Scan for the cell matching the given text and deliver its (x, y) coordinate at center. 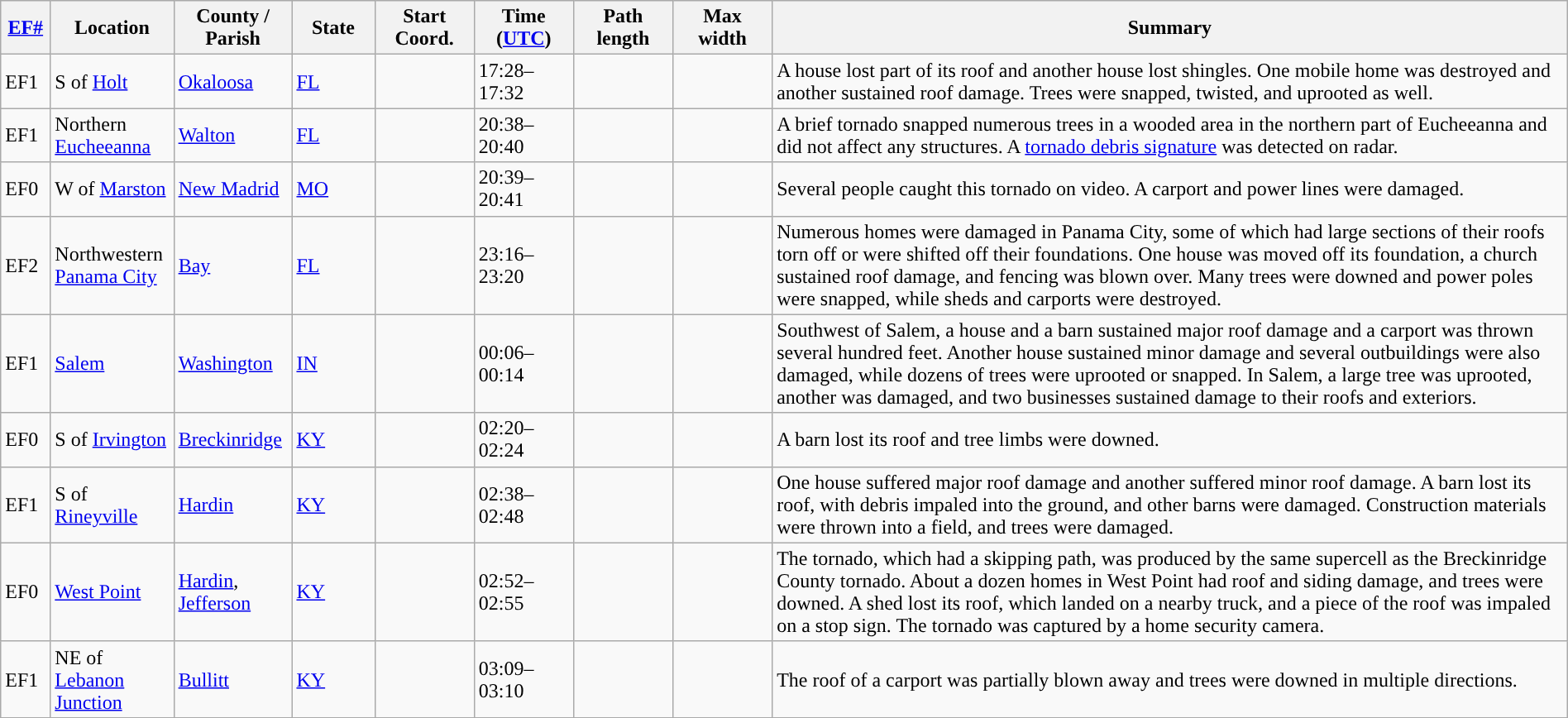
Path length (623, 28)
EF# (26, 28)
Summary (1170, 28)
Washington (233, 364)
S of Rineyville (112, 505)
Northern Eucheeanna (112, 136)
Bay (233, 265)
Hardin (233, 505)
County / Parish (233, 28)
New Madrid (233, 189)
Hardin, Jefferson (233, 592)
17:28–17:32 (523, 81)
23:16–23:20 (523, 265)
MO (333, 189)
IN (333, 364)
State (333, 28)
West Point (112, 592)
S of Holt (112, 81)
20:38–20:40 (523, 136)
02:20–02:24 (523, 440)
02:38–02:48 (523, 505)
Northwestern Panama City (112, 265)
Time (UTC) (523, 28)
Max width (722, 28)
W of Marston (112, 189)
A barn lost its roof and tree limbs were downed. (1170, 440)
Walton (233, 136)
Breckinridge (233, 440)
S of Irvington (112, 440)
The roof of a carport was partially blown away and trees were downed in multiple directions. (1170, 679)
EF2 (26, 265)
00:06–00:14 (523, 364)
02:52–02:55 (523, 592)
Location (112, 28)
03:09–03:10 (523, 679)
20:39–20:41 (523, 189)
Bullitt (233, 679)
Salem (112, 364)
Start Coord. (424, 28)
Okaloosa (233, 81)
NE of Lebanon Junction (112, 679)
Several people caught this tornado on video. A carport and power lines were damaged. (1170, 189)
